Detect which cell encompasses the target text, then output its (X, Y) center coordinate. 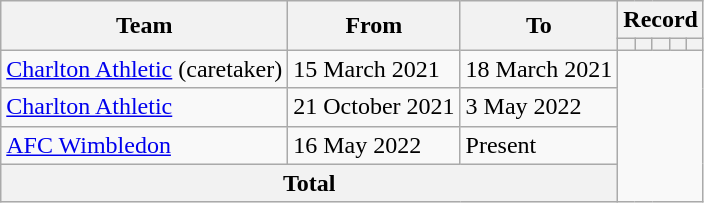
Charlton Athletic (caretaker) (144, 69)
AFC Wimbledon (144, 145)
16 May 2022 (374, 145)
15 March 2021 (374, 69)
Present (539, 145)
Total (310, 183)
3 May 2022 (539, 107)
18 March 2021 (539, 69)
To (539, 26)
Charlton Athletic (144, 107)
21 October 2021 (374, 107)
Team (144, 26)
Record (661, 20)
From (374, 26)
